Identify which cell holds the provided text, then report its (x, y) central coordinate. 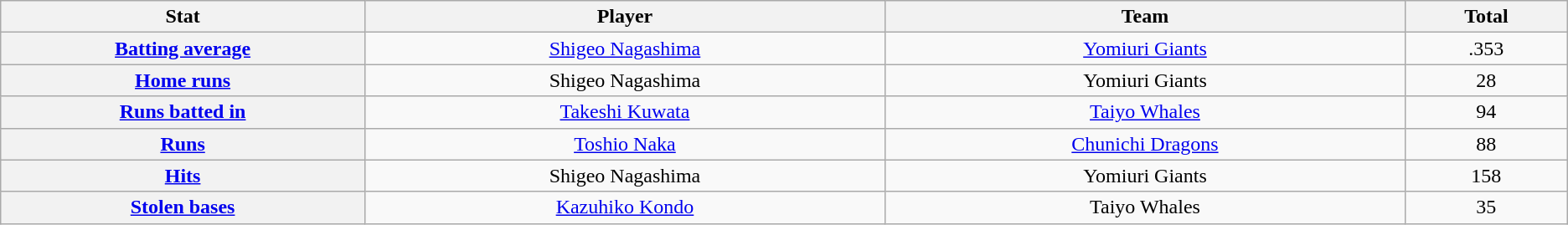
Batting average (183, 49)
Team (1144, 17)
Stat (183, 17)
Stolen bases (183, 207)
94 (1486, 112)
Takeshi Kuwata (625, 112)
Chunichi Dragons (1144, 144)
Runs (183, 144)
Toshio Naka (625, 144)
28 (1486, 80)
.353 (1486, 49)
Home runs (183, 80)
Total (1486, 17)
Hits (183, 176)
Runs batted in (183, 112)
158 (1486, 176)
Player (625, 17)
Kazuhiko Kondo (625, 207)
88 (1486, 144)
35 (1486, 207)
